Find where the given text appears and provide that cell's center as [X, Y] coordinate. 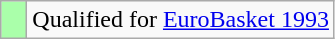
Qualified for EuroBasket 1993 [181, 20]
